Locate the cell with the specified text and output its [X, Y] center coordinate. 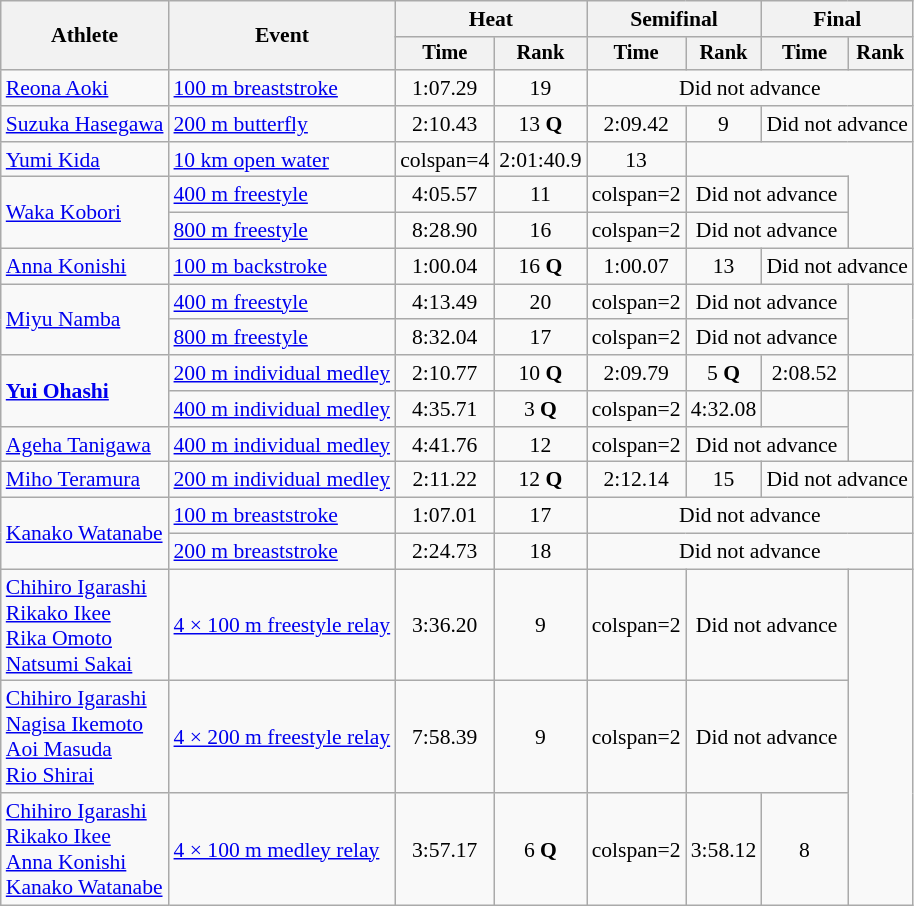
Yui Ohashi [85, 390]
Suzuka Hasegawa [85, 124]
4:41.76 [444, 445]
4:05.57 [444, 195]
3:57.17 [444, 849]
2:09.42 [636, 124]
Reona Aoki [85, 88]
19 [540, 88]
Ageha Tanigawa [85, 445]
3 Q [540, 409]
2:10.77 [444, 373]
10 Q [540, 373]
10 km open water [282, 160]
4 × 100 m freestyle relay [282, 625]
Athlete [85, 36]
8:32.04 [444, 338]
Yumi Kida [85, 160]
20 [540, 302]
4:13.49 [444, 302]
200 m butterfly [282, 124]
Waka Kobori [85, 212]
5 Q [724, 373]
Chihiro IgarashiRikako IkeeRika OmotoNatsumi Sakai [85, 625]
Event [282, 36]
Chihiro IgarashiNagisa IkemotoAoi MasudaRio Shirai [85, 737]
Final [837, 19]
1:00.07 [636, 267]
4:32.08 [724, 409]
12 Q [540, 480]
1:07.01 [444, 516]
2:08.52 [804, 373]
2:10.43 [444, 124]
18 [540, 552]
colspan=4 [444, 160]
200 m breaststroke [282, 552]
Chihiro IgarashiRikako IkeeAnna KonishiKanako Watanabe [85, 849]
4:35.71 [444, 409]
100 m backstroke [282, 267]
3:58.12 [724, 849]
2:24.73 [444, 552]
Miyu Namba [85, 320]
1:07.29 [444, 88]
16 Q [540, 267]
2:12.14 [636, 480]
13 Q [540, 124]
3:36.20 [444, 625]
8:28.90 [444, 231]
16 [540, 231]
2:09.79 [636, 373]
Miho Teramura [85, 480]
2:11.22 [444, 480]
2:01:40.9 [540, 160]
Heat [490, 19]
15 [724, 480]
1:00.04 [444, 267]
8 [804, 849]
4 × 200 m freestyle relay [282, 737]
12 [540, 445]
Semifinal [674, 19]
Anna Konishi [85, 267]
11 [540, 195]
6 Q [540, 849]
7:58.39 [444, 737]
Kanako Watanabe [85, 534]
4 × 100 m medley relay [282, 849]
